Capture the cell that displays the provided text and extract its (x, y) central coordinate. 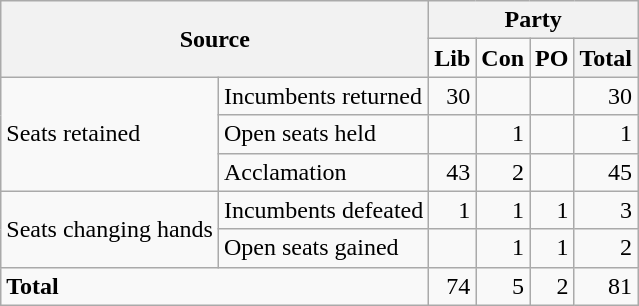
PO (552, 58)
43 (452, 172)
Party (534, 20)
Incumbents defeated (323, 210)
Source (215, 39)
Open seats gained (323, 248)
5 (503, 286)
Incumbents returned (323, 96)
Con (503, 58)
74 (452, 286)
Seats changing hands (110, 229)
Acclamation (323, 172)
Lib (452, 58)
81 (606, 286)
45 (606, 172)
Open seats held (323, 134)
3 (606, 210)
Seats retained (110, 134)
